For the text-containing cell, return its midpoint in [X, Y] coordinate format. 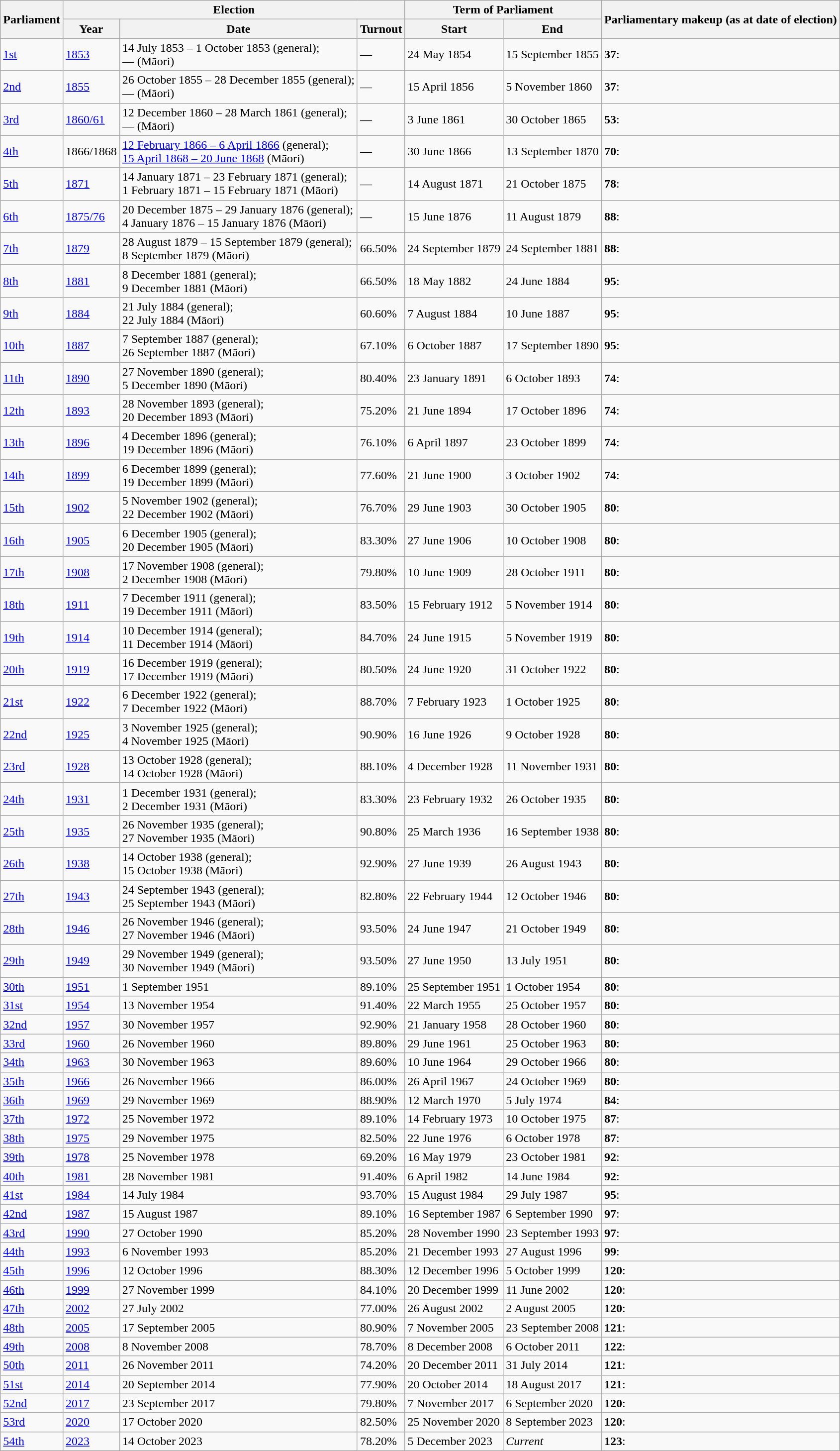
6 September 2020 [553, 1403]
38th [32, 1138]
50th [32, 1365]
31st [32, 1006]
2017 [91, 1403]
42nd [32, 1214]
1st [32, 55]
12 December 1860 – 28 March 1861 (general);— (Māori) [238, 119]
16 December 1919 (general);17 December 1919 (Māori) [238, 670]
3 October 1902 [553, 476]
1893 [91, 411]
35th [32, 1081]
17 November 1908 (general);2 December 1908 (Māori) [238, 572]
5th [32, 184]
14 July 1853 – 1 October 1853 (general);— (Māori) [238, 55]
18th [32, 605]
7 August 1884 [454, 313]
10th [32, 345]
80.50% [381, 670]
3rd [32, 119]
Election [234, 10]
123: [720, 1441]
Current [553, 1441]
28 November 1893 (general);20 December 1893 (Māori) [238, 411]
13 September 1870 [553, 151]
1960 [91, 1043]
26 August 1943 [553, 864]
26 October 1935 [553, 799]
13 October 1928 (general);14 October 1928 (Māori) [238, 766]
25 October 1957 [553, 1006]
6 November 1993 [238, 1252]
15 August 1984 [454, 1195]
53: [720, 119]
1 October 1925 [553, 702]
8 December 1881 (general);9 December 1881 (Māori) [238, 281]
1981 [91, 1176]
3 November 1925 (general);4 November 1925 (Māori) [238, 734]
14 July 1984 [238, 1195]
24 September 1881 [553, 249]
10 June 1964 [454, 1062]
6 December 1922 (general);7 December 1922 (Māori) [238, 702]
83.50% [381, 605]
28 November 1990 [454, 1233]
22 March 1955 [454, 1006]
78: [720, 184]
86.00% [381, 1081]
2014 [91, 1384]
89.60% [381, 1062]
24 June 1947 [454, 929]
2011 [91, 1365]
36th [32, 1100]
24 June 1884 [553, 281]
12 February 1866 – 6 April 1866 (general);15 April 1868 – 20 June 1868 (Māori) [238, 151]
1896 [91, 443]
26 November 2011 [238, 1365]
122: [720, 1347]
12 March 1970 [454, 1100]
1908 [91, 572]
1884 [91, 313]
33rd [32, 1043]
6 October 1978 [553, 1138]
1887 [91, 345]
9 October 1928 [553, 734]
24 September 1943 (general);25 September 1943 (Māori) [238, 896]
18 May 1882 [454, 281]
25 November 1972 [238, 1119]
13 July 1951 [553, 961]
7th [32, 249]
47th [32, 1309]
1975 [91, 1138]
23 September 2008 [553, 1328]
15 September 1855 [553, 55]
20 December 2011 [454, 1365]
22 June 1976 [454, 1138]
1890 [91, 378]
1914 [91, 637]
7 February 1923 [454, 702]
24 June 1915 [454, 637]
14 October 1938 (general);15 October 1938 (Māori) [238, 864]
13 November 1954 [238, 1006]
1943 [91, 896]
13th [32, 443]
21 June 1894 [454, 411]
14 February 1973 [454, 1119]
4 December 1896 (general);19 December 1896 (Māori) [238, 443]
21 December 1993 [454, 1252]
22 February 1944 [454, 896]
1957 [91, 1025]
52nd [32, 1403]
10 June 1887 [553, 313]
23 September 2017 [238, 1403]
6 October 1893 [553, 378]
8 September 2023 [553, 1422]
77.60% [381, 476]
21 October 1949 [553, 929]
17 October 2020 [238, 1422]
5 November 1914 [553, 605]
1905 [91, 540]
20th [32, 670]
28 October 1911 [553, 572]
1902 [91, 508]
17th [32, 572]
88.70% [381, 702]
29 July 1987 [553, 1195]
25 March 1936 [454, 831]
14 October 2023 [238, 1441]
28th [32, 929]
1 December 1931 (general);2 December 1931 (Māori) [238, 799]
6 October 1887 [454, 345]
90.90% [381, 734]
69.20% [381, 1157]
2 August 2005 [553, 1309]
21 June 1900 [454, 476]
25th [32, 831]
26 November 1946 (general);27 November 1946 (Māori) [238, 929]
1919 [91, 670]
82.80% [381, 896]
30 October 1905 [553, 508]
31 July 2014 [553, 1365]
37th [32, 1119]
1963 [91, 1062]
29th [32, 961]
1853 [91, 55]
27 July 2002 [238, 1309]
24 June 1920 [454, 670]
80.90% [381, 1328]
1993 [91, 1252]
29 November 1975 [238, 1138]
34th [32, 1062]
78.70% [381, 1347]
67.10% [381, 345]
7 December 1911 (general);19 December 1911 (Māori) [238, 605]
21 October 1875 [553, 184]
70: [720, 151]
Term of Parliament [503, 10]
1925 [91, 734]
21 January 1958 [454, 1025]
1972 [91, 1119]
26th [32, 864]
1951 [91, 987]
30 November 1963 [238, 1062]
30 June 1866 [454, 151]
11 August 1879 [553, 216]
84.70% [381, 637]
23 January 1891 [454, 378]
2020 [91, 1422]
10 June 1909 [454, 572]
9th [32, 313]
1966 [91, 1081]
20 October 2014 [454, 1384]
29 October 1966 [553, 1062]
39th [32, 1157]
12 October 1996 [238, 1271]
6 September 1990 [553, 1214]
27 June 1950 [454, 961]
15th [32, 508]
29 November 1969 [238, 1100]
28 October 1960 [553, 1025]
89.80% [381, 1043]
5 November 1902 (general);22 December 1902 (Māori) [238, 508]
26 April 1967 [454, 1081]
25 November 1978 [238, 1157]
16 September 1938 [553, 831]
1946 [91, 929]
8 December 2008 [454, 1347]
Start [454, 29]
15 February 1912 [454, 605]
10 October 1975 [553, 1119]
5 December 2023 [454, 1441]
Turnout [381, 29]
27th [32, 896]
1935 [91, 831]
26 November 1966 [238, 1081]
1969 [91, 1100]
6 December 1905 (general);20 December 1905 (Māori) [238, 540]
29 June 1961 [454, 1043]
27 August 1996 [553, 1252]
1866/1868 [91, 151]
1996 [91, 1271]
1871 [91, 184]
12th [32, 411]
End [553, 29]
80.40% [381, 378]
6 December 1899 (general);19 December 1899 (Māori) [238, 476]
74.20% [381, 1365]
24 October 1969 [553, 1081]
11 June 2002 [553, 1290]
27 October 1990 [238, 1233]
16th [32, 540]
26 November 1935 (general);27 November 1935 (Māori) [238, 831]
20 September 2014 [238, 1384]
25 November 2020 [454, 1422]
41st [32, 1195]
11th [32, 378]
19th [32, 637]
14 January 1871 – 23 February 1871 (general);1 February 1871 – 15 February 1871 (Māori) [238, 184]
4 December 1928 [454, 766]
28 August 1879 – 15 September 1879 (general);8 September 1879 (Māori) [238, 249]
1928 [91, 766]
15 August 1987 [238, 1214]
93.70% [381, 1195]
45th [32, 1271]
23 February 1932 [454, 799]
14 June 1984 [553, 1176]
1987 [91, 1214]
Parliament [32, 19]
77.90% [381, 1384]
3 June 1861 [454, 119]
17 September 1890 [553, 345]
8 November 2008 [238, 1347]
10 December 1914 (general);11 December 1914 (Māori) [238, 637]
31 October 1922 [553, 670]
25 October 1963 [553, 1043]
24th [32, 799]
1949 [91, 961]
84.10% [381, 1290]
23 October 1899 [553, 443]
27 June 1939 [454, 864]
5 October 1999 [553, 1271]
30 October 1865 [553, 119]
1999 [91, 1290]
88.30% [381, 1271]
6 April 1897 [454, 443]
1978 [91, 1157]
21st [32, 702]
54th [32, 1441]
17 September 2005 [238, 1328]
5 November 1860 [553, 87]
76.10% [381, 443]
12 December 1996 [454, 1271]
7 November 2005 [454, 1328]
18 August 2017 [553, 1384]
1922 [91, 702]
40th [32, 1176]
1 October 1954 [553, 987]
30th [32, 987]
29 November 1949 (general);30 November 1949 (Māori) [238, 961]
25 September 1951 [454, 987]
14 August 1871 [454, 184]
1954 [91, 1006]
44th [32, 1252]
2nd [32, 87]
88.10% [381, 766]
53rd [32, 1422]
Year [91, 29]
6th [32, 216]
1911 [91, 605]
90.80% [381, 831]
17 October 1896 [553, 411]
16 September 1987 [454, 1214]
23 September 1993 [553, 1233]
4th [32, 151]
7 November 2017 [454, 1403]
48th [32, 1328]
10 October 1908 [553, 540]
76.70% [381, 508]
1 September 1951 [238, 987]
20 December 1999 [454, 1290]
84: [720, 1100]
Parliamentary makeup (as at date of election) [720, 19]
27 November 1999 [238, 1290]
99: [720, 1252]
15 June 1876 [454, 216]
43rd [32, 1233]
30 November 1957 [238, 1025]
16 June 1926 [454, 734]
23 October 1981 [553, 1157]
77.00% [381, 1309]
1860/61 [91, 119]
51st [32, 1384]
27 November 1890 (general);5 December 1890 (Māori) [238, 378]
Date [238, 29]
24 September 1879 [454, 249]
22nd [32, 734]
12 October 1946 [553, 896]
1931 [91, 799]
24 May 1854 [454, 55]
49th [32, 1347]
1899 [91, 476]
11 November 1931 [553, 766]
21 July 1884 (general);22 July 1884 (Māori) [238, 313]
16 May 1979 [454, 1157]
2008 [91, 1347]
88.90% [381, 1100]
1984 [91, 1195]
2023 [91, 1441]
1938 [91, 864]
26 November 1960 [238, 1043]
29 June 1903 [454, 508]
8th [32, 281]
1990 [91, 1233]
6 April 1982 [454, 1176]
2005 [91, 1328]
46th [32, 1290]
20 December 1875 – 29 January 1876 (general);4 January 1876 – 15 January 1876 (Māori) [238, 216]
75.20% [381, 411]
5 July 1974 [553, 1100]
26 August 2002 [454, 1309]
15 April 1856 [454, 87]
2002 [91, 1309]
1881 [91, 281]
5 November 1919 [553, 637]
32nd [32, 1025]
23rd [32, 766]
1875/76 [91, 216]
6 October 2011 [553, 1347]
78.20% [381, 1441]
14th [32, 476]
28 November 1981 [238, 1176]
26 October 1855 – 28 December 1855 (general);— (Māori) [238, 87]
7 September 1887 (general);26 September 1887 (Māori) [238, 345]
27 June 1906 [454, 540]
1879 [91, 249]
1855 [91, 87]
60.60% [381, 313]
